Extract the [x, y] coordinate from the center of the cell holding the provided text.  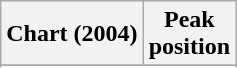
Chart (2004) [72, 34]
Peakposition [189, 34]
